Identify which cell holds the provided text, then report its (X, Y) central coordinate. 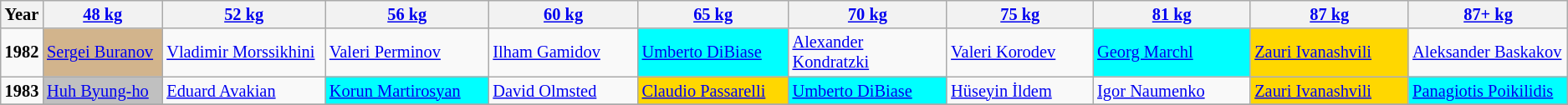
Year (22, 14)
87+ kg (1489, 14)
Panagiotis Poikilidis (1489, 91)
Alexander Kondratzki (868, 52)
Igor Naumenko (1172, 91)
Hüseyin İldem (1020, 91)
48 kg (102, 14)
Ilham Gamidov (563, 52)
81 kg (1172, 14)
Huh Byung-ho (102, 91)
Sergei Buranov (102, 52)
75 kg (1020, 14)
70 kg (868, 14)
65 kg (713, 14)
60 kg (563, 14)
87 kg (1330, 14)
Valeri Korodev (1020, 52)
Claudio Passarelli (713, 91)
Eduard Avakian (244, 91)
David Olmsted (563, 91)
Valeri Perminov (406, 52)
Aleksander Baskakov (1489, 52)
56 kg (406, 14)
Vladimir Morssikhini (244, 52)
1982 (22, 52)
1983 (22, 91)
Korun Martirosyan (406, 91)
52 kg (244, 14)
Georg Marchl (1172, 52)
